Output the (X, Y) coordinate of the center of the cell containing the given text.  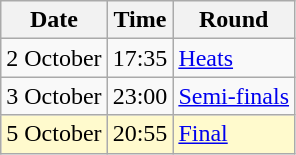
Final (234, 134)
Round (234, 20)
Date (54, 20)
23:00 (140, 96)
5 October (54, 134)
3 October (54, 96)
Semi-finals (234, 96)
20:55 (140, 134)
Heats (234, 58)
Time (140, 20)
2 October (54, 58)
17:35 (140, 58)
